Detect which cell encompasses the target text, then output its [x, y] center coordinate. 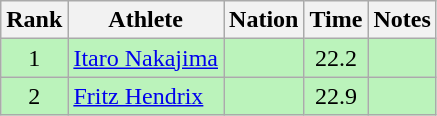
Fritz Hendrix [146, 96]
2 [34, 96]
Nation [264, 20]
Itaro Nakajima [146, 58]
Notes [402, 20]
Time [336, 20]
Rank [34, 20]
22.2 [336, 58]
Athlete [146, 20]
1 [34, 58]
22.9 [336, 96]
